Find where the given text appears and provide that cell's center as (X, Y) coordinate. 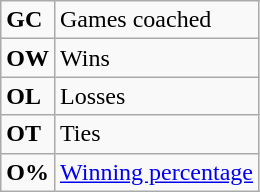
Wins (156, 58)
OW (28, 58)
OT (28, 134)
Losses (156, 96)
Games coached (156, 20)
OL (28, 96)
O% (28, 172)
Ties (156, 134)
Winning percentage (156, 172)
GC (28, 20)
